Determine the [X, Y] coordinate at the center of the cell enclosing the given text.  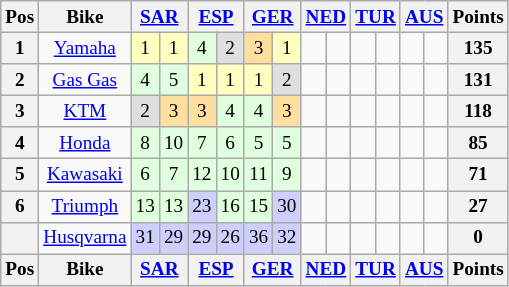
KTM [85, 111]
31 [145, 238]
Kawasaki [85, 175]
23 [202, 206]
16 [230, 206]
Husqvarna [85, 238]
30 [287, 206]
131 [478, 80]
26 [230, 238]
85 [478, 143]
Honda [85, 143]
Yamaha [85, 48]
Triumph [85, 206]
11 [258, 175]
8 [145, 143]
118 [478, 111]
15 [258, 206]
Gas Gas [85, 80]
27 [478, 206]
36 [258, 238]
135 [478, 48]
32 [287, 238]
9 [287, 175]
12 [202, 175]
71 [478, 175]
0 [478, 238]
